From the cell containing the given text, extract its center point as (x, y) coordinate. 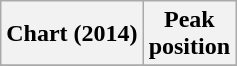
Chart (2014) (72, 34)
Peakposition (189, 34)
